Detect which cell encompasses the target text, then output its (X, Y) center coordinate. 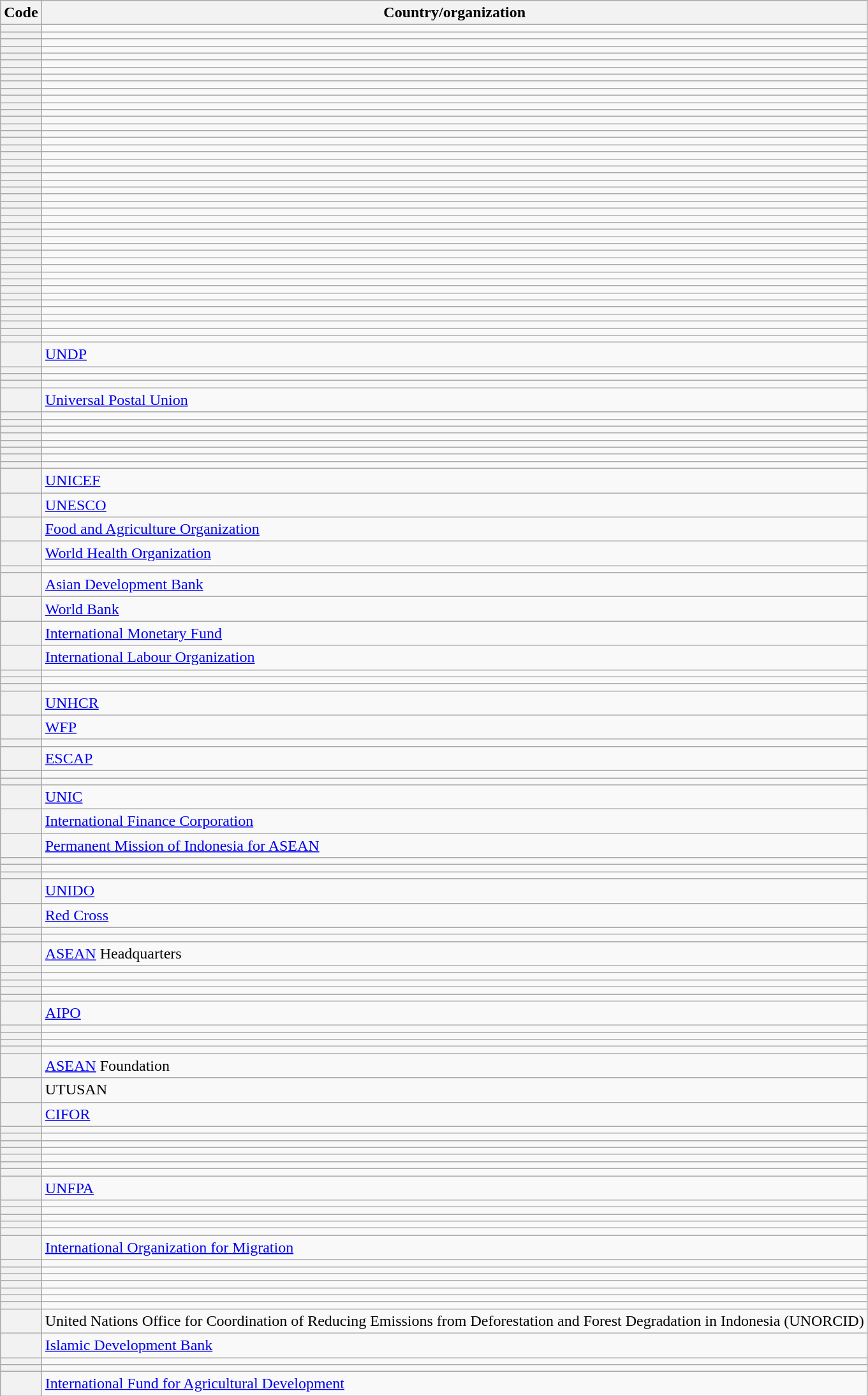
UTUSAN (454, 1090)
World Bank (454, 609)
UNIC (454, 797)
ESCAP (454, 758)
UNESCO (454, 504)
UNICEF (454, 480)
UNFPA (454, 1188)
International Finance Corporation (454, 821)
World Health Organization (454, 554)
United Nations Office for Coordination of Reducing Emissions from Deforestation and Forest Degradation in Indonesia (UNORCID) (454, 1321)
Permanent Mission of Indonesia for ASEAN (454, 846)
UNDP (454, 355)
AIPO (454, 1013)
Food and Agriculture Organization (454, 529)
Islamic Development Bank (454, 1345)
Country/organization (454, 13)
WFP (454, 727)
ASEAN Foundation (454, 1066)
Code (21, 13)
Universal Postal Union (454, 400)
ASEAN Headquarters (454, 953)
International Monetary Fund (454, 633)
UNIDO (454, 891)
Red Cross (454, 915)
International Labour Organization (454, 658)
Asian Development Bank (454, 585)
UNHCR (454, 703)
International Organization for Migration (454, 1247)
International Fund for Agricultural Development (454, 1384)
CIFOR (454, 1114)
